For the text-containing cell, return its midpoint in [X, Y] coordinate format. 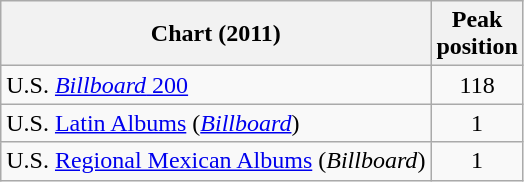
Chart (2011) [216, 34]
Peakposition [477, 34]
118 [477, 85]
U.S. Regional Mexican Albums (Billboard) [216, 161]
U.S. Latin Albums (Billboard) [216, 123]
U.S. Billboard 200 [216, 85]
